Pinpoint the cell where the given text exists, returning its (x, y) midpoint coordinate. 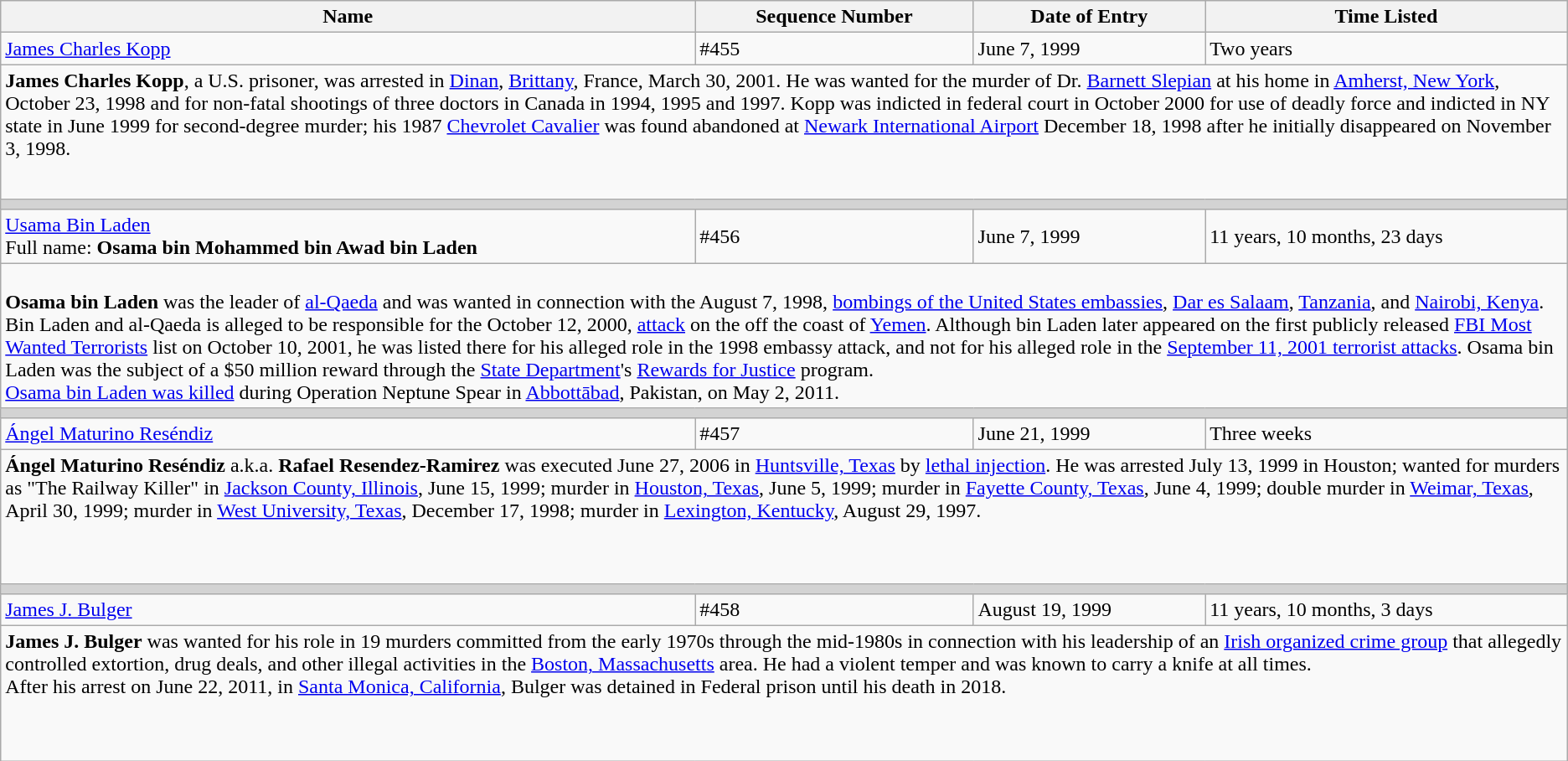
Date of Entry (1089, 17)
11 years, 10 months, 3 days (1387, 609)
James Charles Kopp (348, 49)
Two years (1387, 49)
Sequence Number (834, 17)
11 years, 10 months, 23 days (1387, 236)
Name (348, 17)
Time Listed (1387, 17)
#455 (834, 49)
#458 (834, 609)
Ángel Maturino Reséndiz (348, 433)
Usama Bin LadenFull name: Osama bin Mohammed bin Awad bin Laden (348, 236)
Three weeks (1387, 433)
#456 (834, 236)
James J. Bulger (348, 609)
June 21, 1999 (1089, 433)
#457 (834, 433)
August 19, 1999 (1089, 609)
